For the text-containing cell, return its midpoint in [X, Y] coordinate format. 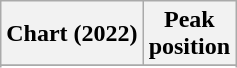
Peakposition [189, 34]
Chart (2022) [72, 34]
